Determine the [X, Y] coordinate at the center of the cell enclosing the given text.  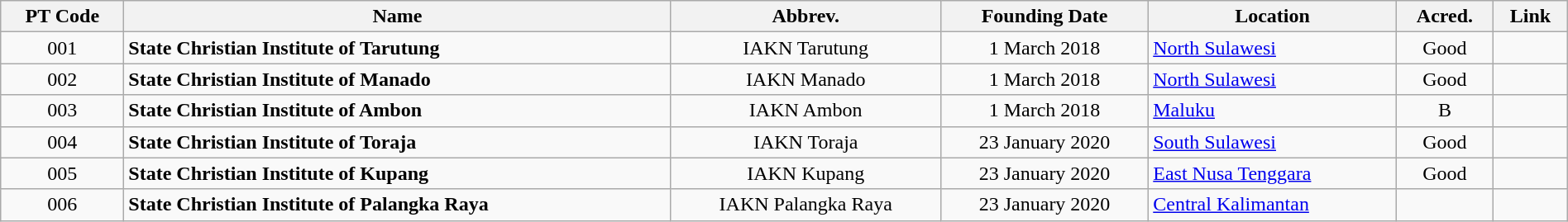
006 [63, 205]
Maluku [1273, 111]
B [1444, 111]
IAKN Toraja [806, 142]
Central Kalimantan [1273, 205]
004 [63, 142]
PT Code [63, 17]
Founding Date [1044, 17]
State Christian Institute of Manado [397, 79]
South Sulawesi [1273, 142]
IAKN Manado [806, 79]
IAKN Kupang [806, 173]
001 [63, 48]
Location [1273, 17]
002 [63, 79]
State Christian Institute of Tarutung [397, 48]
IAKN Palangka Raya [806, 205]
State Christian Institute of Kupang [397, 173]
State Christian Institute of Palangka Raya [397, 205]
005 [63, 173]
IAKN Ambon [806, 111]
Acred. [1444, 17]
Abbrev. [806, 17]
Link [1531, 17]
State Christian Institute of Toraja [397, 142]
003 [63, 111]
East Nusa Tenggara [1273, 173]
State Christian Institute of Ambon [397, 111]
IAKN Tarutung [806, 48]
Name [397, 17]
